Capture the cell that displays the provided text and extract its [x, y] central coordinate. 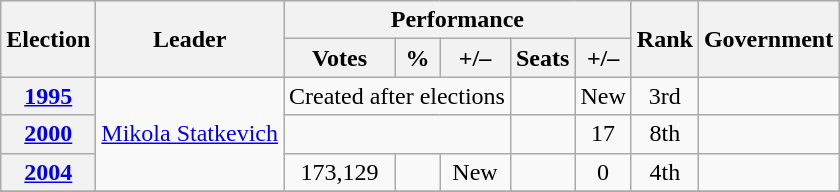
2004 [48, 172]
Mikola Statkevich [190, 134]
% [417, 58]
8th [664, 134]
2000 [48, 134]
Votes [340, 58]
Seats [542, 58]
4th [664, 172]
173,129 [340, 172]
Performance [458, 20]
Created after elections [398, 96]
1995 [48, 96]
Rank [664, 39]
Government [768, 39]
Leader [190, 39]
17 [603, 134]
3rd [664, 96]
Election [48, 39]
0 [603, 172]
